Capture the cell that displays the provided text and extract its (X, Y) central coordinate. 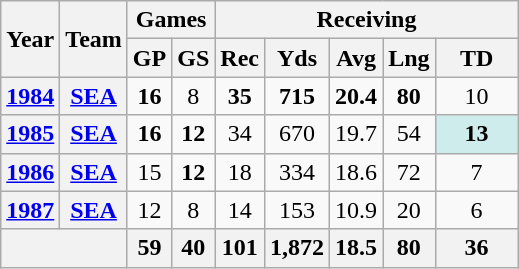
1,872 (298, 248)
14 (240, 210)
GS (194, 58)
7 (476, 172)
20.4 (356, 96)
54 (409, 134)
GP (149, 58)
Rec (240, 58)
Games (170, 20)
1985 (30, 134)
20 (409, 210)
1987 (30, 210)
Avg (356, 58)
18.5 (356, 248)
13 (476, 134)
Lng (409, 58)
35 (240, 96)
10 (476, 96)
18.6 (356, 172)
1986 (30, 172)
36 (476, 248)
72 (409, 172)
Receiving (366, 20)
40 (194, 248)
18 (240, 172)
670 (298, 134)
Yds (298, 58)
715 (298, 96)
101 (240, 248)
Year (30, 39)
334 (298, 172)
6 (476, 210)
19.7 (356, 134)
Team (94, 39)
153 (298, 210)
1984 (30, 96)
34 (240, 134)
59 (149, 248)
TD (476, 58)
15 (149, 172)
10.9 (356, 210)
